Capture the cell that displays the provided text and extract its [X, Y] central coordinate. 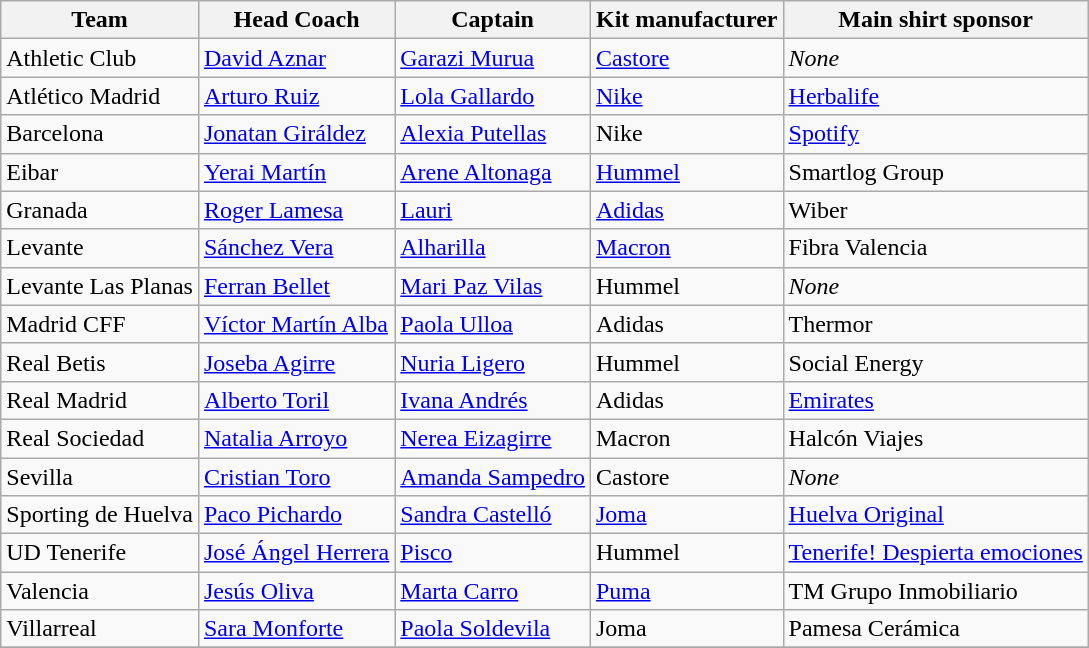
Valencia [100, 591]
Tenerife! Despierta emociones [936, 553]
Yerai Martín [296, 172]
Jesús Oliva [296, 591]
Kit manufacturer [686, 20]
Alberto Toril [296, 400]
Levante Las Planas [100, 286]
Mari Paz Vilas [493, 286]
Nuria Ligero [493, 362]
Arene Altonaga [493, 172]
Real Sociedad [100, 438]
Pamesa Cerámica [936, 629]
Thermor [936, 324]
Social Energy [936, 362]
Sevilla [100, 477]
Lola Gallardo [493, 96]
Alexia Putellas [493, 134]
Sara Monforte [296, 629]
Sandra Castelló [493, 515]
Spotify [936, 134]
Ferran Bellet [296, 286]
Main shirt sponsor [936, 20]
Eibar [100, 172]
Halcón Viajes [936, 438]
TM Grupo Inmobiliario [936, 591]
Alharilla [493, 248]
Smartlog Group [936, 172]
Arturo Ruiz [296, 96]
Team [100, 20]
Villarreal [100, 629]
UD Tenerife [100, 553]
Puma [686, 591]
Paola Ulloa [493, 324]
Real Betis [100, 362]
Barcelona [100, 134]
Huelva Original [936, 515]
Joseba Agirre [296, 362]
Herbalife [936, 96]
Sporting de Huelva [100, 515]
Fibra Valencia [936, 248]
Paola Soldevila [493, 629]
Sánchez Vera [296, 248]
Natalia Arroyo [296, 438]
Madrid CFF [100, 324]
Athletic Club [100, 58]
Marta Carro [493, 591]
David Aznar [296, 58]
Víctor Martín Alba [296, 324]
Garazi Murua [493, 58]
Nerea Eizagirre [493, 438]
Levante [100, 248]
Captain [493, 20]
Real Madrid [100, 400]
Roger Lamesa [296, 210]
Granada [100, 210]
Amanda Sampedro [493, 477]
Ivana Andrés [493, 400]
Lauri [493, 210]
Head Coach [296, 20]
Wiber [936, 210]
Jonatan Giráldez [296, 134]
Paco Pichardo [296, 515]
Atlético Madrid [100, 96]
Emirates [936, 400]
Pisco [493, 553]
José Ángel Herrera [296, 553]
Cristian Toro [296, 477]
